Determine the [x, y] coordinate at the center of the cell enclosing the given text.  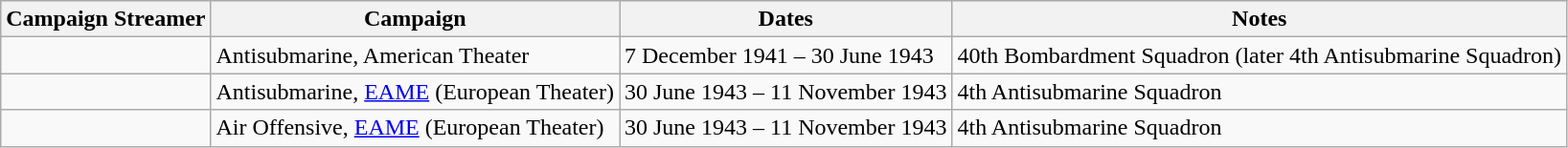
Dates [785, 19]
7 December 1941 – 30 June 1943 [785, 55]
Antisubmarine, EAME (European Theater) [415, 92]
Antisubmarine, American Theater [415, 55]
Air Offensive, EAME (European Theater) [415, 128]
Notes [1260, 19]
Campaign Streamer [105, 19]
40th Bombardment Squadron (later 4th Antisubmarine Squadron) [1260, 55]
Campaign [415, 19]
